Pinpoint the cell where the given text exists, returning its [X, Y] midpoint coordinate. 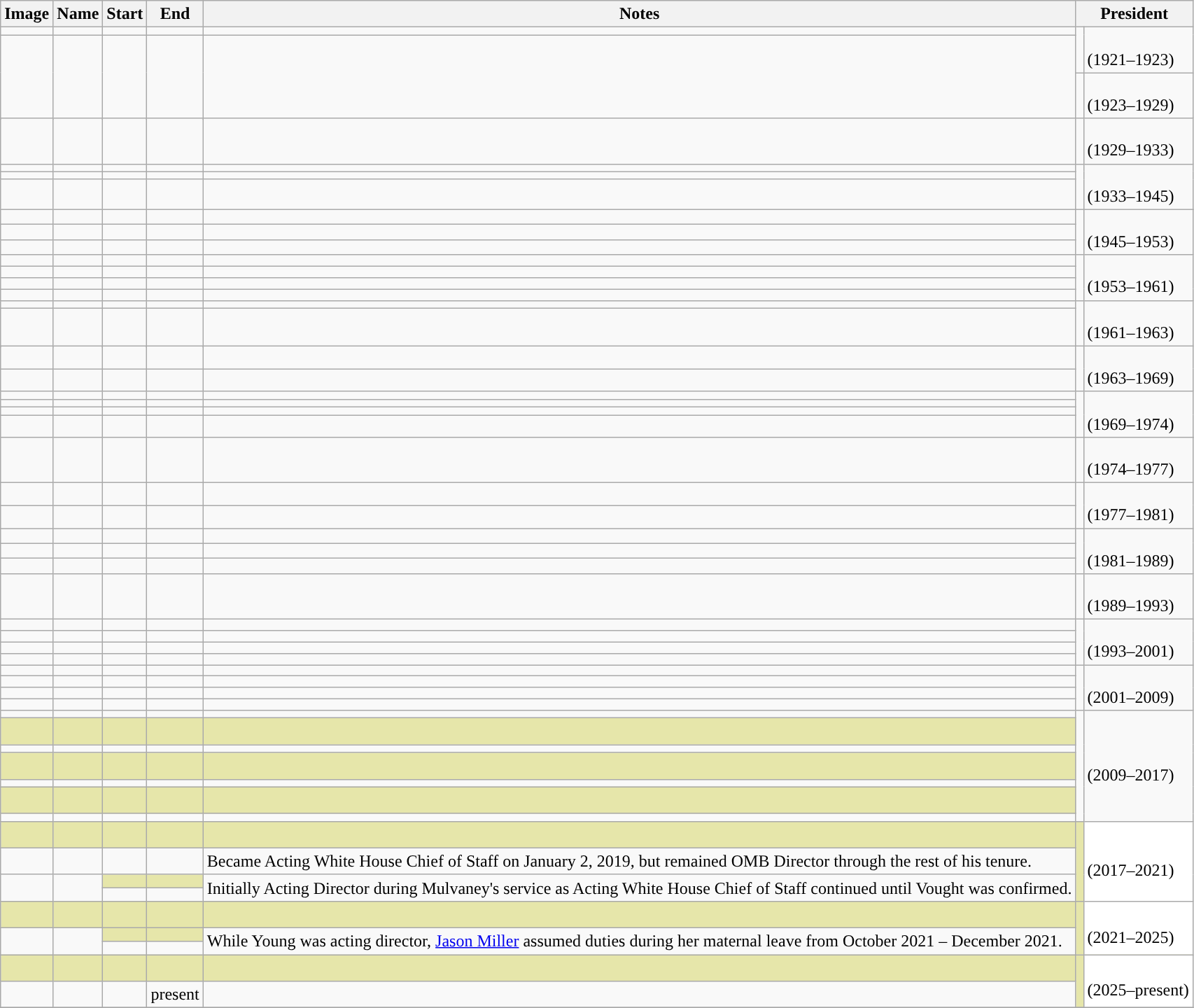
(1969–1974) [1138, 414]
President [1134, 14]
Start [125, 14]
(1974–1977) [1138, 459]
(1981–1989) [1138, 550]
(1929–1933) [1138, 141]
(2021–2025) [1138, 927]
(1993–2001) [1138, 643]
(2017–2021) [1138, 861]
(1961–1963) [1138, 323]
Became Acting White House Chief of Staff on January 2, 2019, but remained OMB Director through the rest of his tenure. [640, 861]
(1963–1969) [1138, 368]
Notes [640, 14]
(1933–1945) [1138, 186]
(2009–2017) [1138, 766]
(1953–1961) [1138, 277]
(1921–1923) [1138, 50]
Image [27, 14]
(2001–2009) [1138, 687]
While Young was acting director, Jason Miller assumed duties during her maternal leave from October 2021 – December 2021. [640, 941]
(1977–1981) [1138, 505]
(1923–1929) [1138, 95]
(1989–1993) [1138, 596]
(1945–1953) [1138, 232]
Name [78, 14]
End [175, 14]
Initially Acting Director during Mulvaney's service as Acting White House Chief of Staff continued until Vought was confirmed. [640, 888]
present [175, 995]
(2025–present) [1138, 981]
